Identify which cell holds the provided text, then report its [x, y] central coordinate. 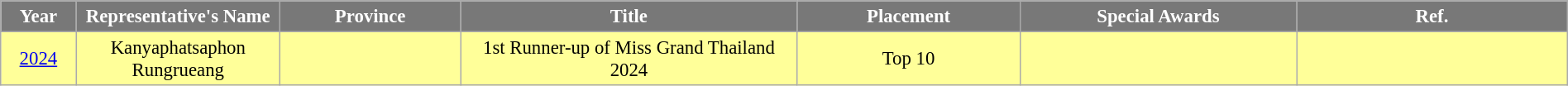
2024 [38, 60]
Year [38, 17]
1st Runner-up of Miss Grand Thailand 2024 [629, 60]
Top 10 [908, 60]
Kanyaphatsaphon Rungrueang [178, 60]
Placement [908, 17]
Province [370, 17]
Ref. [1432, 17]
Title [629, 17]
Special Awards [1158, 17]
Representative's Name [178, 17]
